For the text-containing cell, return its midpoint in [X, Y] coordinate format. 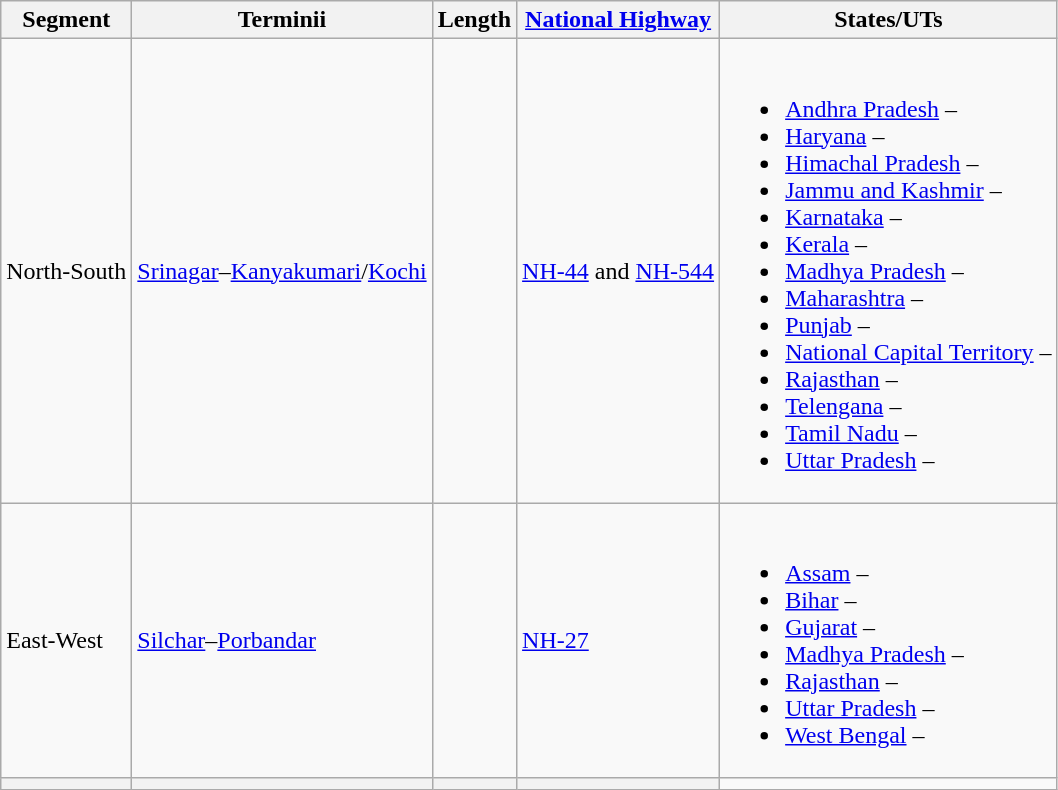
Assam – Bihar – Gujarat – Madhya Pradesh – Rajasthan – Uttar Pradesh – West Bengal – [889, 640]
Silchar–Porbandar [282, 640]
Terminii [282, 20]
East-West [66, 640]
States/UTs [889, 20]
Segment [66, 20]
Length [474, 20]
Srinagar–Kanyakumari/Kochi [282, 271]
North-South [66, 271]
National Highway [618, 20]
NH-44 and NH-544 [618, 271]
NH-27 [618, 640]
